Locate the cell with the specified text and output its (X, Y) center coordinate. 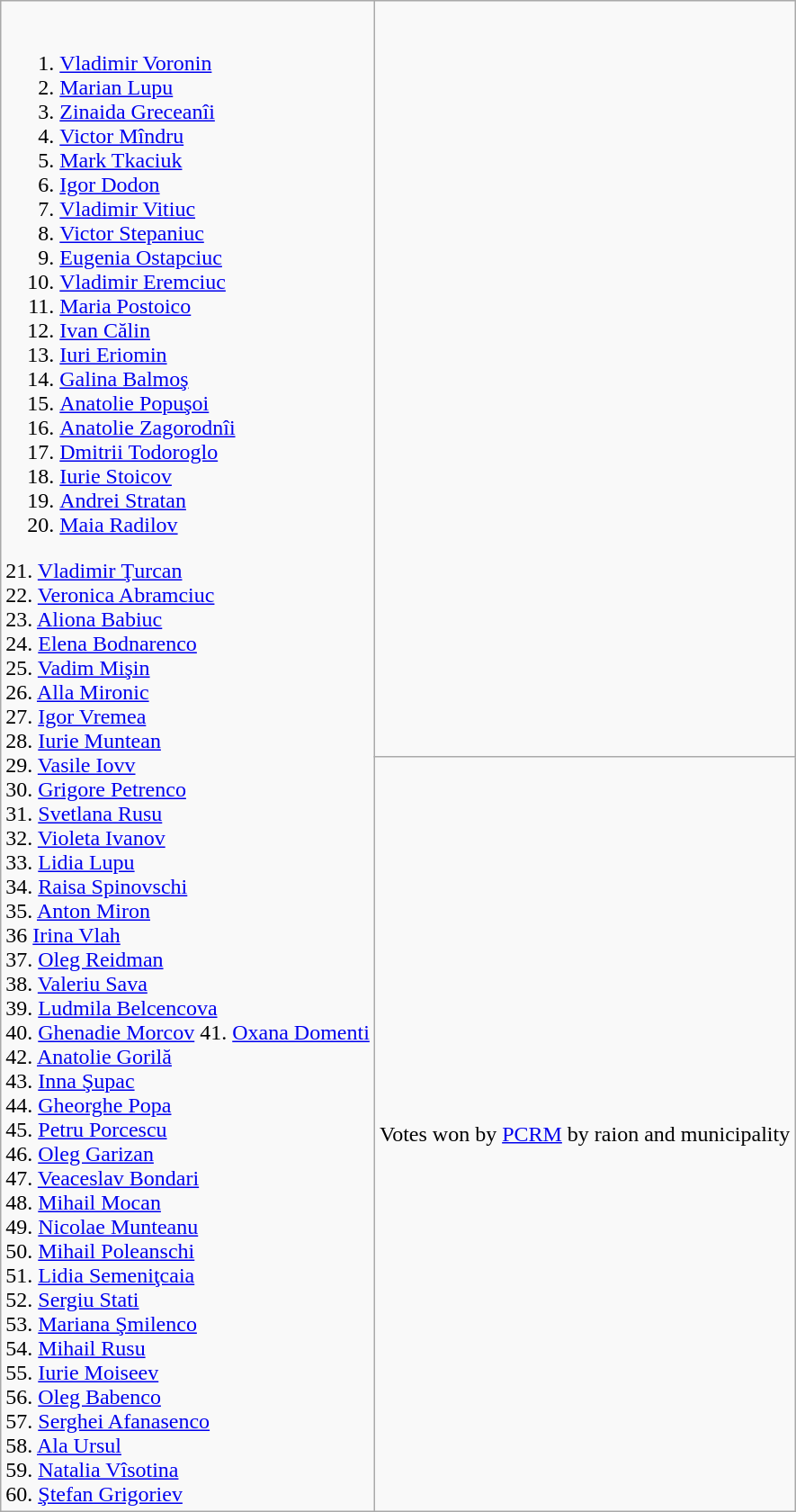
Votes won by PCRM by raion and municipality (585, 1134)
